From the cell containing the given text, extract its center point as [X, Y] coordinate. 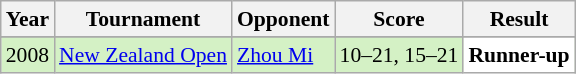
Runner-up [518, 55]
Opponent [284, 19]
Result [518, 19]
Year [28, 19]
Tournament [143, 19]
10–21, 15–21 [400, 55]
Score [400, 19]
New Zealand Open [143, 55]
Zhou Mi [284, 55]
2008 [28, 55]
